Identify which cell holds the provided text, then report its (X, Y) central coordinate. 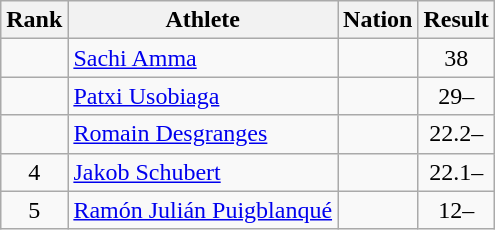
Romain Desgranges (203, 134)
Jakob Schubert (203, 172)
Result (456, 20)
Ramón Julián Puigblanqué (203, 210)
5 (34, 210)
22.1– (456, 172)
Rank (34, 20)
Athlete (203, 20)
Patxi Usobiaga (203, 96)
22.2– (456, 134)
4 (34, 172)
29– (456, 96)
12– (456, 210)
Nation (378, 20)
38 (456, 58)
Sachi Amma (203, 58)
